For the text-containing cell, return its midpoint in (x, y) coordinate format. 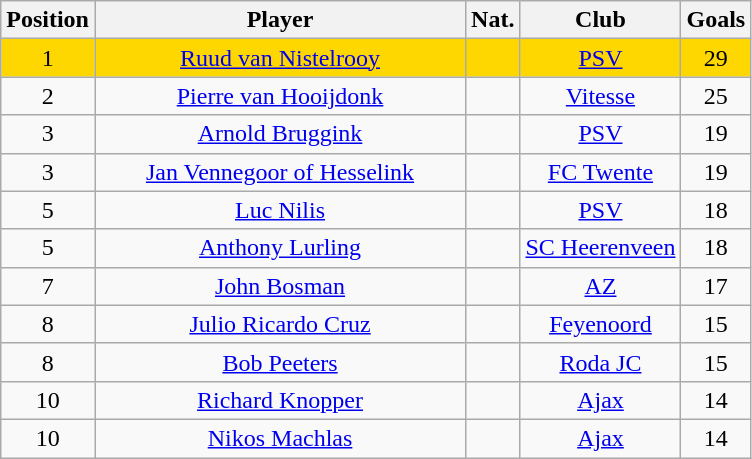
Pierre van Hooijdonk (280, 96)
SC Heerenveen (600, 248)
John Bosman (280, 286)
Nikos Machlas (280, 438)
7 (48, 286)
Player (280, 20)
29 (716, 58)
Richard Knopper (280, 400)
Position (48, 20)
Ruud van Nistelrooy (280, 58)
Julio Ricardo Cruz (280, 324)
Anthony Lurling (280, 248)
Vitesse (600, 96)
Jan Vennegoor of Hesselink (280, 172)
AZ (600, 286)
Club (600, 20)
Luc Nilis (280, 210)
FC Twente (600, 172)
Roda JC (600, 362)
17 (716, 286)
Arnold Bruggink (280, 134)
25 (716, 96)
Nat. (493, 20)
Feyenoord (600, 324)
2 (48, 96)
1 (48, 58)
Bob Peeters (280, 362)
Goals (716, 20)
